Determine the (X, Y) coordinate at the center of the cell enclosing the given text.  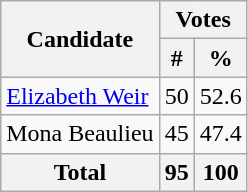
Candidate (80, 39)
52.6 (220, 96)
Mona Beaulieu (80, 134)
Total (80, 172)
45 (176, 134)
Votes (203, 20)
% (220, 58)
95 (176, 172)
50 (176, 96)
# (176, 58)
Elizabeth Weir (80, 96)
47.4 (220, 134)
100 (220, 172)
